Return (X, Y) of the center of cell containing provided text 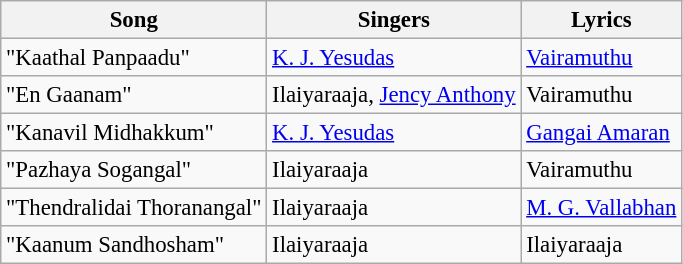
Lyrics (602, 20)
M. G. Vallabhan (602, 208)
"En Gaanam" (134, 95)
Gangai Amaran (602, 133)
"Kanavil Midhakkum" (134, 133)
Singers (394, 20)
"Pazhaya Sogangal" (134, 170)
"Kaathal Panpaadu" (134, 58)
Song (134, 20)
"Thendralidai Thoranangal" (134, 208)
Ilaiyaraaja, Jency Anthony (394, 95)
"Kaanum Sandhosham" (134, 245)
